Locate the cell with the specified text and output its (x, y) center coordinate. 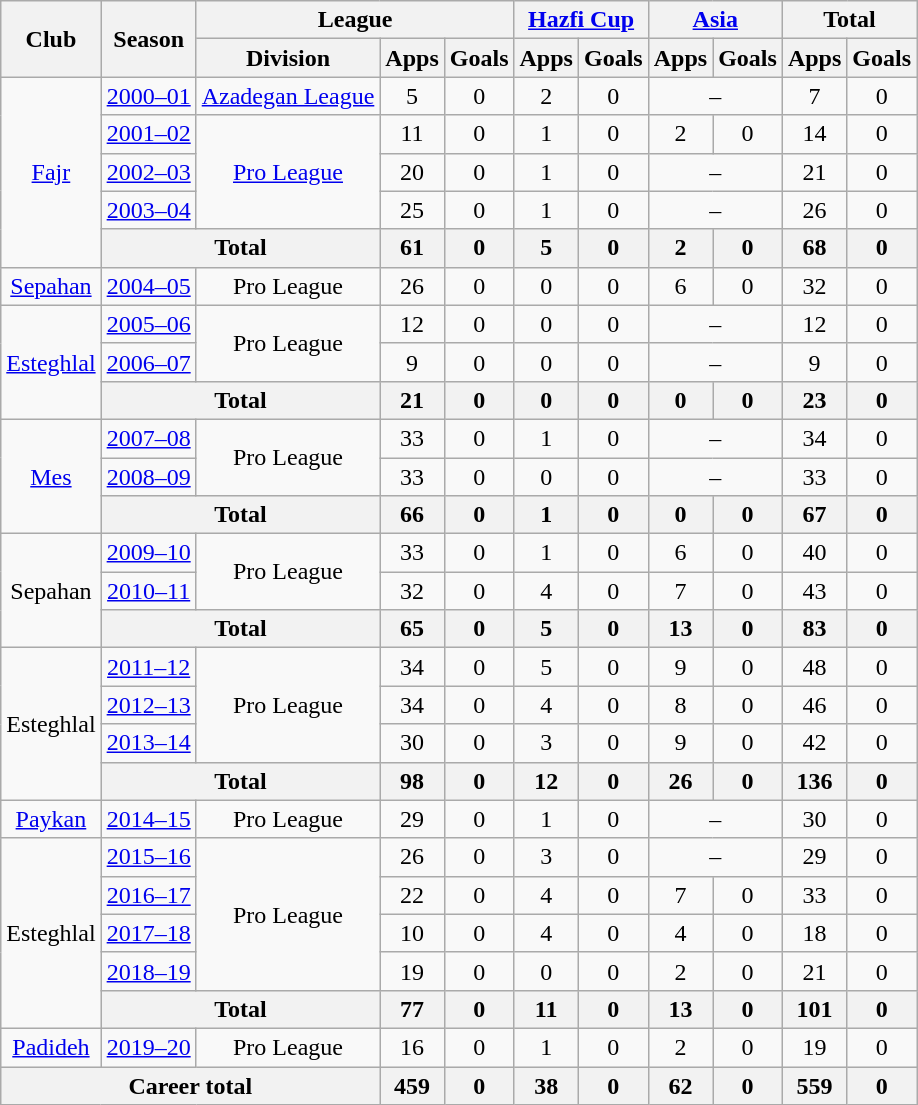
40 (814, 553)
2013–14 (148, 743)
Hazfi Cup (581, 20)
61 (412, 248)
101 (814, 1009)
2007–08 (148, 438)
2005–06 (148, 324)
48 (814, 667)
League (355, 20)
18 (814, 933)
66 (412, 515)
43 (814, 591)
2017–18 (148, 933)
22 (412, 895)
2009–10 (148, 553)
459 (412, 1085)
65 (412, 629)
2015–16 (148, 857)
136 (814, 781)
38 (546, 1085)
2002–03 (148, 172)
559 (814, 1085)
Azadegan League (288, 96)
23 (814, 400)
42 (814, 743)
2006–07 (148, 362)
2000–01 (148, 96)
Mes (51, 476)
68 (814, 248)
2010–11 (148, 591)
Club (51, 39)
46 (814, 705)
2012–13 (148, 705)
67 (814, 515)
2016–17 (148, 895)
Fajr (51, 172)
25 (412, 210)
14 (814, 134)
8 (680, 705)
20 (412, 172)
2001–02 (148, 134)
16 (412, 1047)
2011–12 (148, 667)
Career total (190, 1085)
62 (680, 1085)
2003–04 (148, 210)
2008–09 (148, 477)
2004–05 (148, 286)
83 (814, 629)
Padideh (51, 1047)
2014–15 (148, 819)
2019–20 (148, 1047)
Paykan (51, 819)
10 (412, 933)
Asia (715, 20)
Season (148, 39)
Division (288, 58)
77 (412, 1009)
98 (412, 781)
2018–19 (148, 971)
